Scan for the cell matching the given text and deliver its [x, y] coordinate at center. 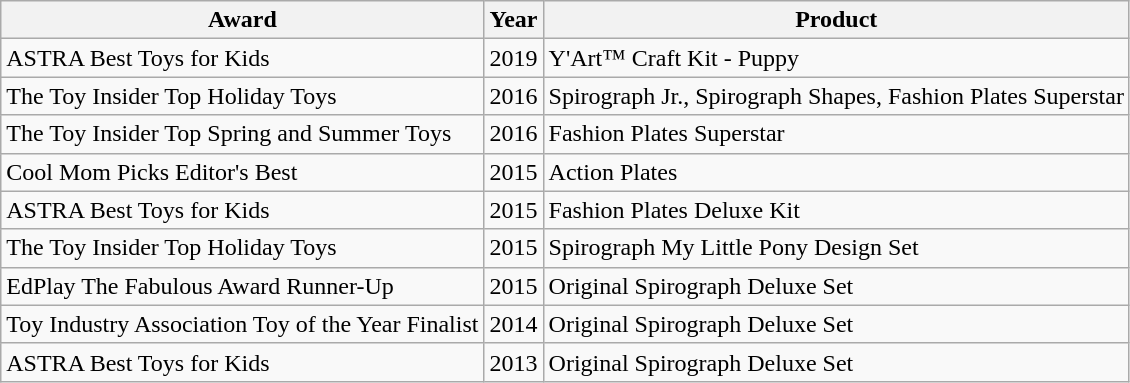
2014 [514, 324]
Toy Industry Association Toy of the Year Finalist [242, 324]
Y'Art™ Craft Kit - Puppy [836, 58]
Spirograph Jr., Spirograph Shapes, Fashion Plates Superstar [836, 96]
Cool Mom Picks Editor's Best [242, 172]
The Toy Insider Top Spring and Summer Toys [242, 134]
Spirograph My Little Pony Design Set [836, 248]
Action Plates [836, 172]
Year [514, 20]
Fashion Plates Superstar [836, 134]
EdPlay The Fabulous Award Runner-Up [242, 286]
2019 [514, 58]
Fashion Plates Deluxe Kit [836, 210]
2013 [514, 362]
Product [836, 20]
Award [242, 20]
